Find where the given text appears and provide that cell's center as (x, y) coordinate. 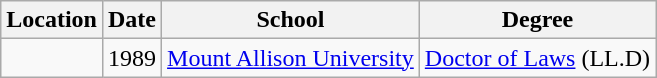
Location (52, 20)
Date (132, 20)
Degree (537, 20)
1989 (132, 58)
Mount Allison University (291, 58)
Doctor of Laws (LL.D) (537, 58)
School (291, 20)
